Locate the cell with the specified text and output its (x, y) center coordinate. 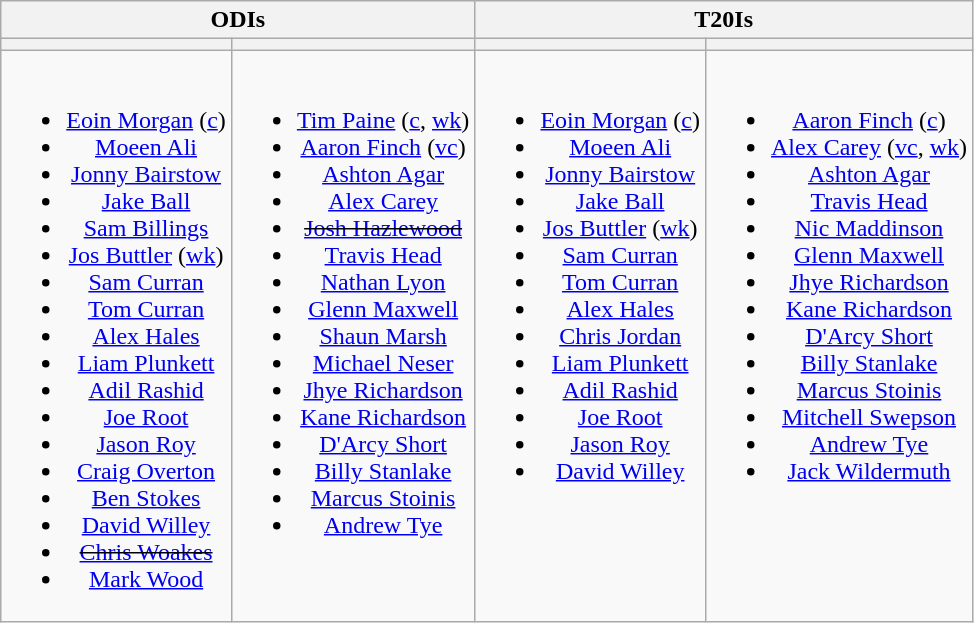
T20Is (724, 20)
ODIs (238, 20)
